Scan for the cell matching the given text and deliver its (x, y) coordinate at center. 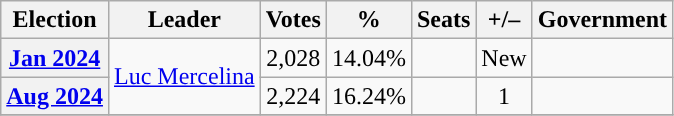
% (368, 20)
Votes (293, 20)
Aug 2024 (55, 96)
14.04% (368, 58)
2,028 (293, 58)
2,224 (293, 96)
+/– (504, 20)
Leader (184, 20)
Luc Mercelina (184, 77)
Jan 2024 (55, 58)
16.24% (368, 96)
Election (55, 20)
1 (504, 96)
Government (602, 20)
Seats (443, 20)
New (504, 58)
